Provide the [X, Y] coordinate of the cell's center where the given text is located.  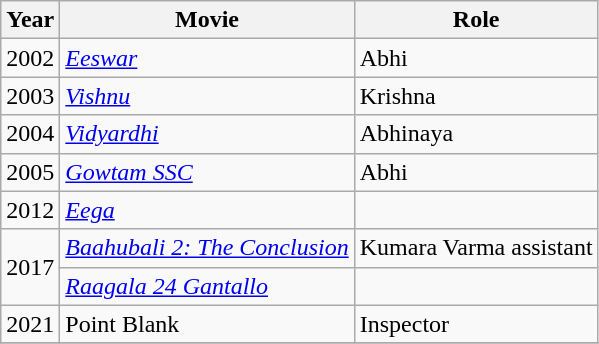
Year [30, 20]
2021 [30, 324]
2004 [30, 134]
Raagala 24 Gantallo [207, 286]
Inspector [476, 324]
2002 [30, 58]
Movie [207, 20]
Role [476, 20]
Gowtam SSC [207, 172]
Kumara Varma assistant [476, 248]
2012 [30, 210]
Vidyardhi [207, 134]
Eeswar [207, 58]
Baahubali 2: The Conclusion [207, 248]
Eega [207, 210]
Krishna [476, 96]
Vishnu [207, 96]
Point Blank [207, 324]
Abhinaya [476, 134]
2005 [30, 172]
2003 [30, 96]
2017 [30, 267]
